Scan for the cell matching the given text and deliver its [X, Y] coordinate at center. 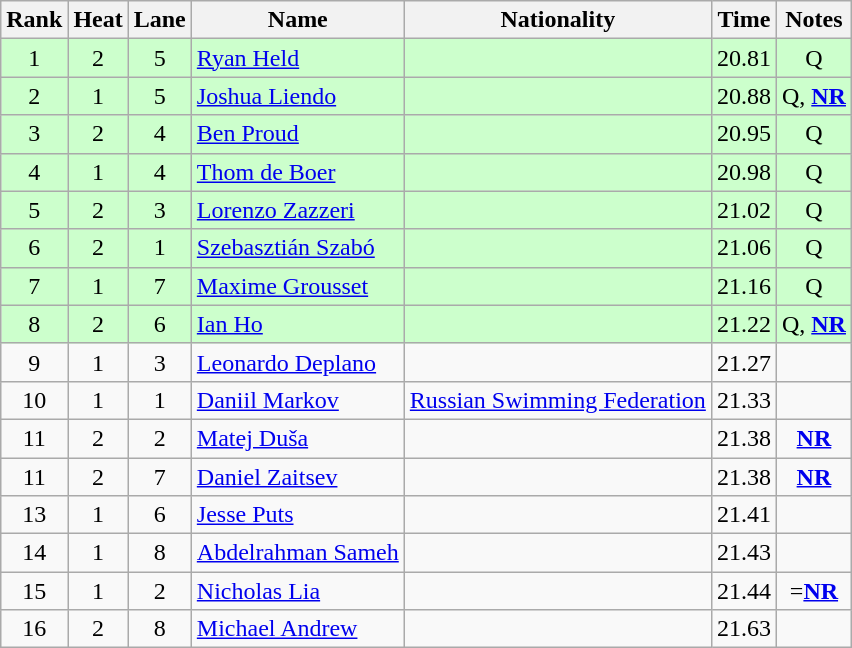
21.06 [744, 248]
20.81 [744, 58]
Szebasztián Szabó [298, 248]
Russian Swimming Federation [558, 400]
Daniil Markov [298, 400]
21.27 [744, 362]
20.88 [744, 96]
=NR [814, 591]
Nationality [558, 20]
Thom de Boer [298, 172]
21.22 [744, 324]
Leonardo Deplano [298, 362]
13 [34, 515]
Ryan Held [298, 58]
21.41 [744, 515]
Matej Duša [298, 438]
21.16 [744, 286]
21.02 [744, 210]
20.98 [744, 172]
Abdelrahman Sameh [298, 553]
10 [34, 400]
21.33 [744, 400]
Notes [814, 20]
21.43 [744, 553]
21.44 [744, 591]
Name [298, 20]
Time [744, 20]
Ian Ho [298, 324]
Maxime Grousset [298, 286]
Joshua Liendo [298, 96]
16 [34, 629]
Michael Andrew [298, 629]
14 [34, 553]
9 [34, 362]
21.63 [744, 629]
Ben Proud [298, 134]
20.95 [744, 134]
Nicholas Lia [298, 591]
Rank [34, 20]
Jesse Puts [298, 515]
Lorenzo Zazzeri [298, 210]
15 [34, 591]
Lane [160, 20]
Heat [98, 20]
Daniel Zaitsev [298, 477]
